Locate the cell with the specified text and output its [x, y] center coordinate. 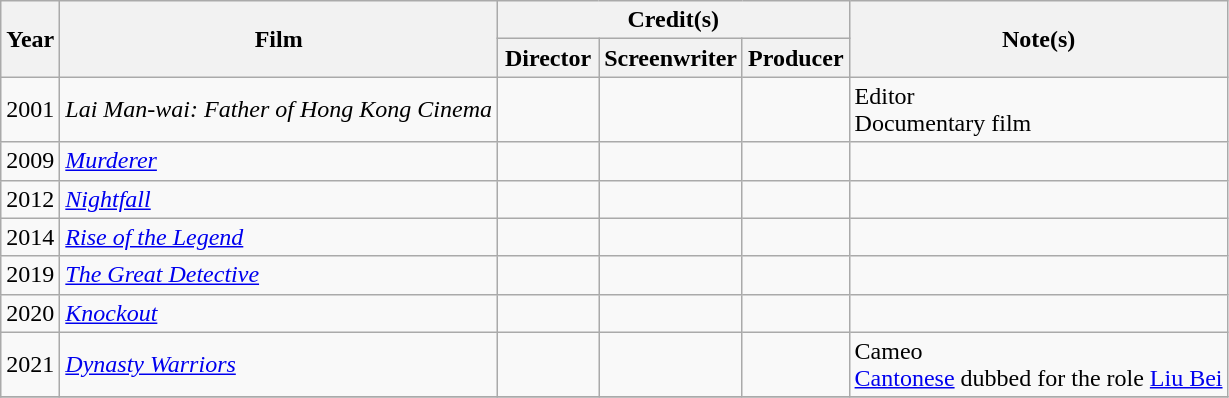
2014 [30, 237]
Screenwriter [671, 58]
2021 [30, 364]
Dynasty Warriors [279, 364]
Rise of the Legend [279, 237]
CameoCantonese dubbed for the role Liu Bei [1038, 364]
EditorDocumentary film [1038, 110]
2020 [30, 313]
2001 [30, 110]
2012 [30, 199]
Director [548, 58]
Murderer [279, 161]
Film [279, 39]
Knockout [279, 313]
2019 [30, 275]
Credit(s) [674, 20]
Lai Man-wai: Father of Hong Kong Cinema [279, 110]
Year [30, 39]
Note(s) [1038, 39]
Nightfall [279, 199]
2009 [30, 161]
Producer [796, 58]
The Great Detective [279, 275]
